Output the [X, Y] coordinate of the center of the cell containing the given text.  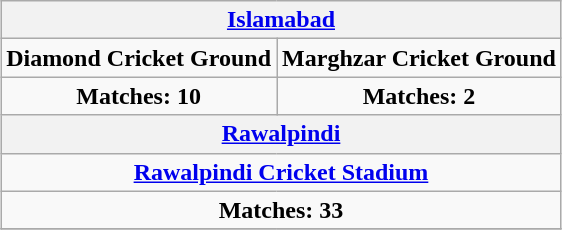
Marghzar Cricket Ground [420, 58]
Islamabad [282, 20]
Rawalpindi [282, 134]
Rawalpindi Cricket Stadium [282, 172]
Matches: 33 [282, 210]
Diamond Cricket Ground [139, 58]
Matches: 2 [420, 96]
Matches: 10 [139, 96]
